Return the (x, y) coordinate for the center point of the cell that contains the specified text.  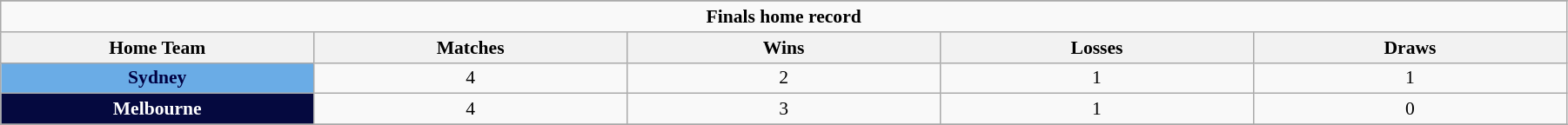
Losses (1097, 48)
Sydney (157, 78)
2 (784, 78)
Wins (784, 48)
Draws (1410, 48)
3 (784, 109)
Finals home record (784, 16)
0 (1410, 109)
Matches (471, 48)
Home Team (157, 48)
Melbourne (157, 109)
